Return [X, Y] of the center of cell containing provided text 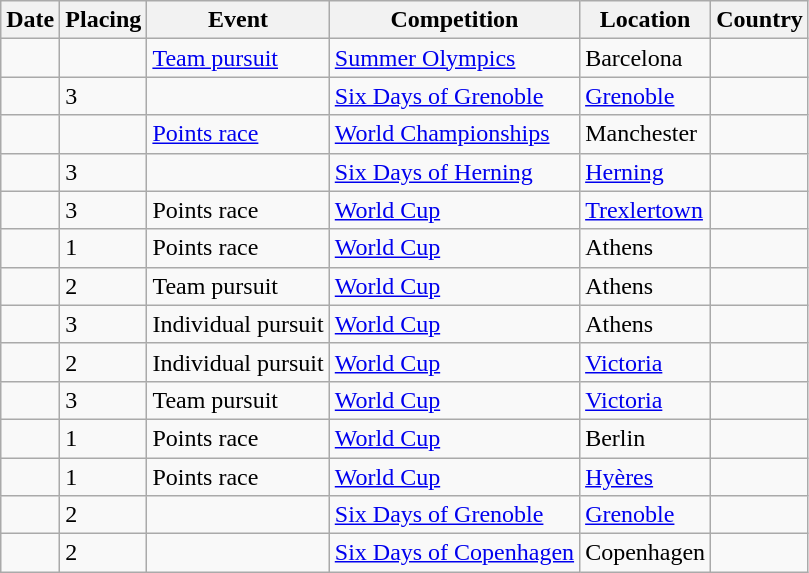
Berlin [646, 438]
Herning [646, 172]
Hyères [646, 477]
Manchester [646, 134]
Trexlertown [646, 210]
Event [238, 20]
Summer Olympics [454, 58]
Country [760, 20]
World Championships [454, 134]
Six Days of Copenhagen [454, 553]
Location [646, 20]
Placing [104, 20]
Copenhagen [646, 553]
Six Days of Herning [454, 172]
Competition [454, 20]
Date [30, 20]
Barcelona [646, 58]
